For the text-containing cell, return its midpoint in (X, Y) coordinate format. 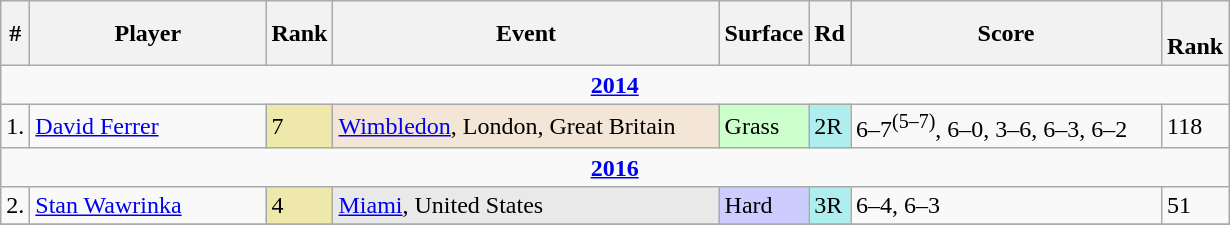
51 (1196, 205)
Rd (830, 34)
7 (300, 126)
118 (1196, 126)
3R (830, 205)
Player (148, 34)
Stan Wawrinka (148, 205)
6–4, 6–3 (1006, 205)
Wimbledon, London, Great Britain (526, 126)
David Ferrer (148, 126)
2. (16, 205)
Event (526, 34)
2016 (615, 167)
2014 (615, 85)
Grass (764, 126)
Surface (764, 34)
Miami, United States (526, 205)
Hard (764, 205)
6–7(5–7), 6–0, 3–6, 6–3, 6–2 (1006, 126)
Score (1006, 34)
# (16, 34)
1. (16, 126)
4 (300, 205)
2R (830, 126)
